Pinpoint the cell where the given text exists, returning its (X, Y) midpoint coordinate. 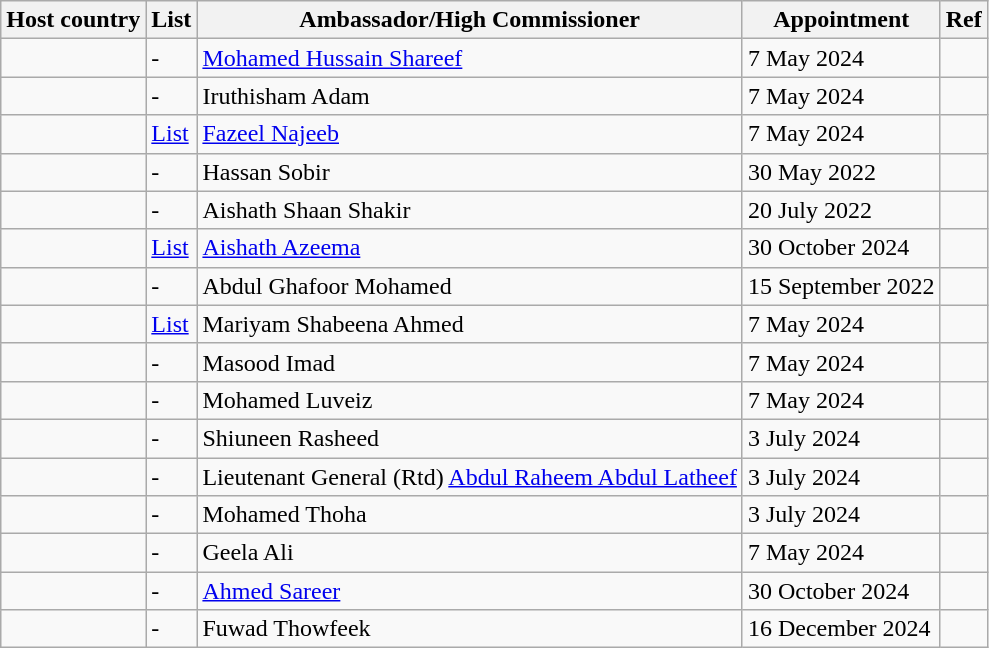
Ambassador/High Commissioner (470, 20)
Host country (74, 20)
Mohamed Luveiz (470, 400)
30 May 2022 (841, 172)
Mohamed Thoha (470, 515)
Geela Ali (470, 553)
Fazeel Najeeb (470, 134)
15 September 2022 (841, 286)
Fuwad Thowfeek (470, 629)
Mariyam Shabeena Ahmed (470, 324)
16 December 2024 (841, 629)
Ahmed Sareer (470, 591)
20 July 2022 (841, 210)
Hassan Sobir (470, 172)
Appointment (841, 20)
Abdul Ghafoor Mohamed (470, 286)
Mohamed Hussain Shareef (470, 58)
Aishath Shaan Shakir (470, 210)
Ref (964, 20)
Aishath Azeema (470, 248)
Iruthisham Adam (470, 96)
Masood Imad (470, 362)
Shiuneen Rasheed (470, 438)
Lieutenant General (Rtd) Abdul Raheem Abdul Latheef (470, 477)
